From the cell containing the given text, extract its center point as (X, Y) coordinate. 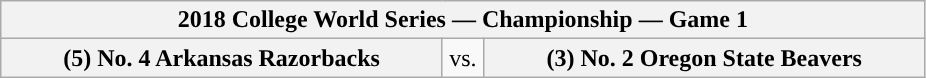
(3) No. 2 Oregon State Beavers (704, 58)
vs. (462, 58)
2018 College World Series — Championship — Game 1 (463, 20)
(5) No. 4 Arkansas Razorbacks (222, 58)
